Output the [X, Y] coordinate of the center of the cell containing the given text.  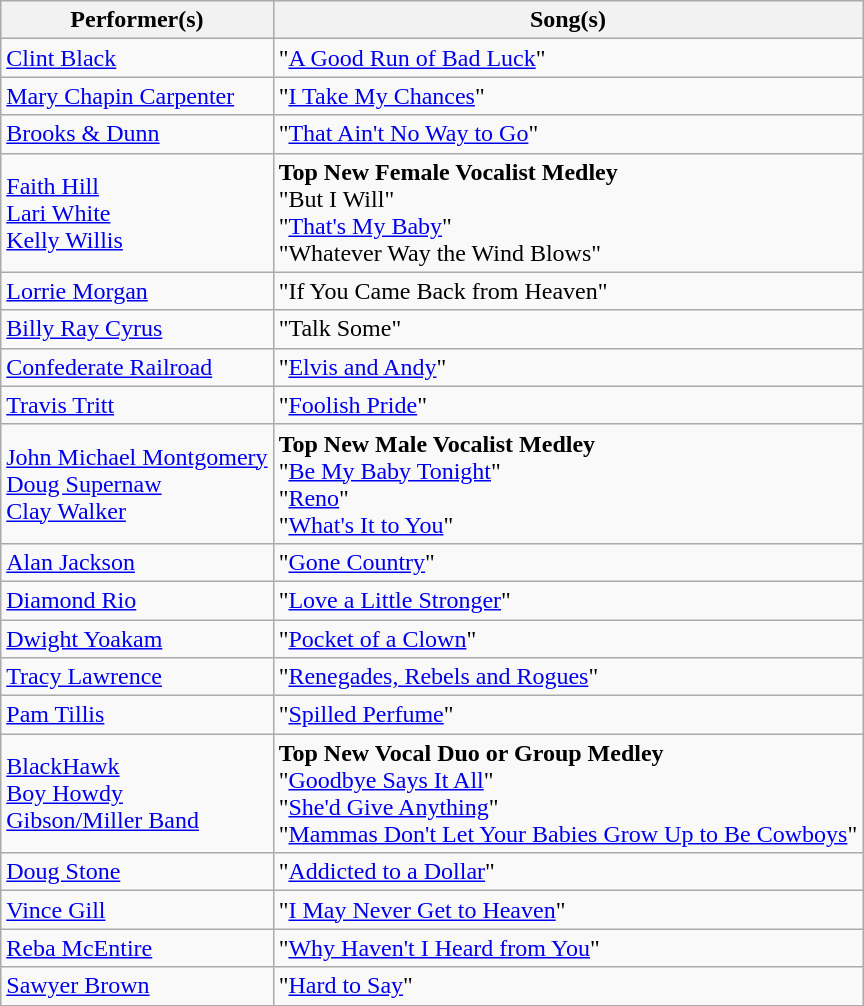
"Talk Some" [568, 329]
Sawyer Brown [137, 986]
BlackHawkBoy HowdyGibson/Miller Band [137, 794]
Lorrie Morgan [137, 291]
Clint Black [137, 58]
Mary Chapin Carpenter [137, 96]
"If You Came Back from Heaven" [568, 291]
Song(s) [568, 20]
"Pocket of a Clown" [568, 639]
Confederate Railroad [137, 367]
"Renegades, Rebels and Rogues" [568, 677]
Top New Male Vocalist Medley"Be My Baby Tonight""Reno""What's It to You" [568, 484]
"Foolish Pride" [568, 405]
Dwight Yoakam [137, 639]
"Hard to Say" [568, 986]
"Why Haven't I Heard from You" [568, 948]
Tracy Lawrence [137, 677]
"Love a Little Stronger" [568, 600]
Pam Tillis [137, 715]
"Elvis and Andy" [568, 367]
Diamond Rio [137, 600]
Reba McEntire [137, 948]
Doug Stone [137, 872]
"Gone Country" [568, 562]
"Addicted to a Dollar" [568, 872]
Top New Female Vocalist Medley"But I Will""That's My Baby""Whatever Way the Wind Blows" [568, 212]
Performer(s) [137, 20]
Alan Jackson [137, 562]
"Spilled Perfume" [568, 715]
Brooks & Dunn [137, 134]
"That Ain't No Way to Go" [568, 134]
Travis Tritt [137, 405]
"I May Never Get to Heaven" [568, 910]
Faith HillLari WhiteKelly Willis [137, 212]
John Michael MontgomeryDoug SupernawClay Walker [137, 484]
"I Take My Chances" [568, 96]
Vince Gill [137, 910]
Billy Ray Cyrus [137, 329]
Top New Vocal Duo or Group Medley"Goodbye Says It All""She'd Give Anything""Mammas Don't Let Your Babies Grow Up to Be Cowboys" [568, 794]
"A Good Run of Bad Luck" [568, 58]
